Extract the (x, y) coordinate from the center of the cell holding the provided text.  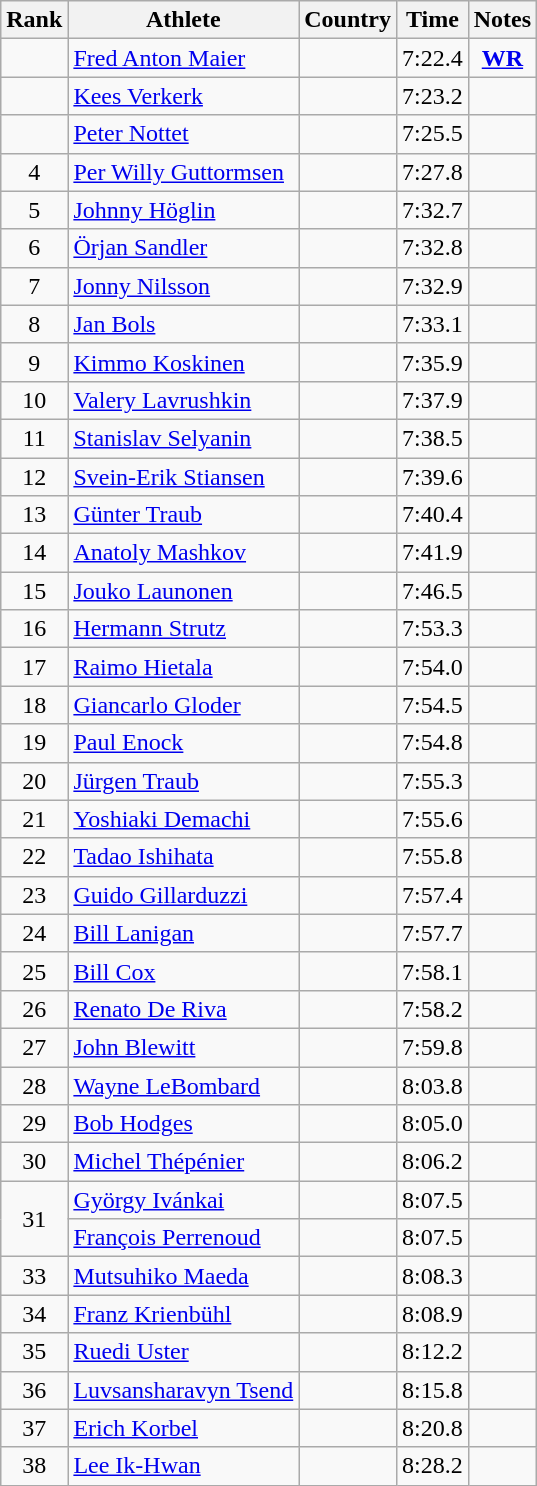
10 (34, 400)
Günter Traub (184, 515)
7:32.7 (432, 210)
Stanislav Selyanin (184, 438)
7:58.2 (432, 1009)
23 (34, 895)
Johnny Höglin (184, 210)
17 (34, 667)
Per Willy Guttormsen (184, 172)
7:32.8 (432, 248)
31 (34, 1219)
15 (34, 591)
7:25.5 (432, 134)
16 (34, 629)
Athlete (184, 20)
Lee Ik-Hwan (184, 1466)
8:08.9 (432, 1314)
6 (34, 248)
7:32.9 (432, 286)
7:55.8 (432, 857)
7:41.9 (432, 553)
8:20.8 (432, 1428)
8:03.8 (432, 1085)
8:12.2 (432, 1352)
5 (34, 210)
Rank (34, 20)
Jan Bols (184, 324)
8:15.8 (432, 1390)
21 (34, 819)
7 (34, 286)
Valery Lavrushkin (184, 400)
7:23.2 (432, 96)
7:38.5 (432, 438)
Fred Anton Maier (184, 58)
22 (34, 857)
Yoshiaki Demachi (184, 819)
11 (34, 438)
4 (34, 172)
7:54.5 (432, 705)
7:55.6 (432, 819)
Guido Gillarduzzi (184, 895)
Bob Hodges (184, 1124)
Peter Nottet (184, 134)
Michel Thépénier (184, 1162)
Wayne LeBombard (184, 1085)
Svein-Erik Stiansen (184, 477)
7:53.3 (432, 629)
38 (34, 1466)
Hermann Strutz (184, 629)
Franz Krienbühl (184, 1314)
24 (34, 933)
Ruedi Uster (184, 1352)
36 (34, 1390)
Bill Lanigan (184, 933)
7:57.4 (432, 895)
8:06.2 (432, 1162)
12 (34, 477)
7:33.1 (432, 324)
26 (34, 1009)
Luvsansharavyn Tsend (184, 1390)
7:58.1 (432, 971)
7:35.9 (432, 362)
7:54.8 (432, 743)
Erich Korbel (184, 1428)
Country (348, 20)
John Blewitt (184, 1047)
28 (34, 1085)
Giancarlo Gloder (184, 705)
Paul Enock (184, 743)
7:46.5 (432, 591)
18 (34, 705)
37 (34, 1428)
Anatoly Mashkov (184, 553)
19 (34, 743)
13 (34, 515)
7:27.8 (432, 172)
35 (34, 1352)
WR (502, 58)
8:28.2 (432, 1466)
30 (34, 1162)
7:57.7 (432, 933)
8:08.3 (432, 1276)
7:55.3 (432, 781)
7:54.0 (432, 667)
Örjan Sandler (184, 248)
Renato De Riva (184, 1009)
9 (34, 362)
Kees Verkerk (184, 96)
20 (34, 781)
8:05.0 (432, 1124)
7:40.4 (432, 515)
34 (34, 1314)
27 (34, 1047)
7:59.8 (432, 1047)
14 (34, 553)
Tadao Ishihata (184, 857)
7:22.4 (432, 58)
Jonny Nilsson (184, 286)
György Ivánkai (184, 1200)
7:39.6 (432, 477)
7:37.9 (432, 400)
Bill Cox (184, 971)
Jürgen Traub (184, 781)
25 (34, 971)
Kimmo Koskinen (184, 362)
François Perrenoud (184, 1238)
8 (34, 324)
Raimo Hietala (184, 667)
Jouko Launonen (184, 591)
Time (432, 20)
Mutsuhiko Maeda (184, 1276)
33 (34, 1276)
29 (34, 1124)
Notes (502, 20)
